Scan for the cell matching the given text and deliver its (x, y) coordinate at center. 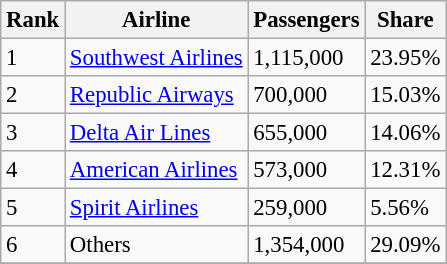
23.95% (406, 58)
Delta Air Lines (156, 133)
Passengers (306, 20)
5 (33, 208)
259,000 (306, 208)
3 (33, 133)
2 (33, 95)
5.56% (406, 208)
American Airlines (156, 170)
Southwest Airlines (156, 58)
4 (33, 170)
Rank (33, 20)
12.31% (406, 170)
Share (406, 20)
29.09% (406, 245)
14.06% (406, 133)
Airline (156, 20)
Others (156, 245)
1,115,000 (306, 58)
1 (33, 58)
573,000 (306, 170)
15.03% (406, 95)
Spirit Airlines (156, 208)
700,000 (306, 95)
6 (33, 245)
1,354,000 (306, 245)
Republic Airways (156, 95)
655,000 (306, 133)
